Find where the given text appears and provide that cell's center as (X, Y) coordinate. 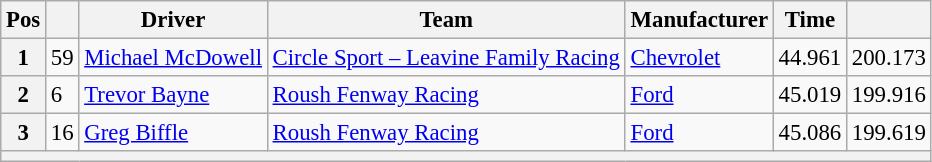
Trevor Bayne (173, 95)
199.619 (890, 133)
1 (24, 58)
3 (24, 133)
6 (62, 95)
45.019 (810, 95)
Pos (24, 20)
44.961 (810, 58)
Greg Biffle (173, 133)
Chevrolet (699, 58)
45.086 (810, 133)
2 (24, 95)
199.916 (890, 95)
Michael McDowell (173, 58)
59 (62, 58)
Manufacturer (699, 20)
Time (810, 20)
Team (446, 20)
Circle Sport – Leavine Family Racing (446, 58)
200.173 (890, 58)
16 (62, 133)
Driver (173, 20)
